Identify which cell holds the provided text, then report its [X, Y] central coordinate. 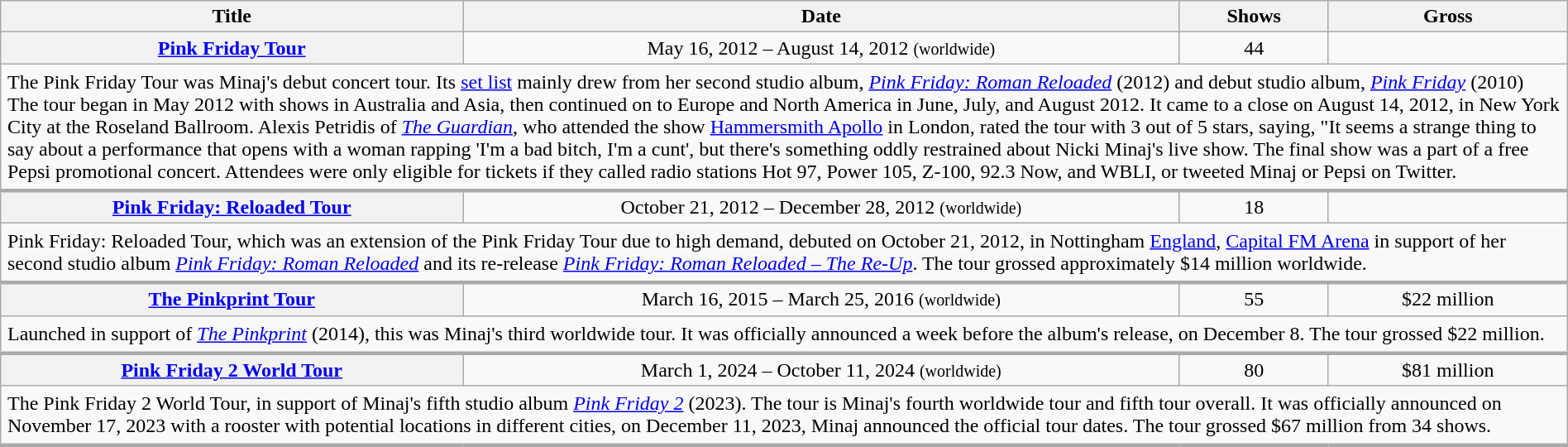
55 [1254, 299]
Pink Friday 2 World Tour [232, 369]
80 [1254, 369]
October 21, 2012 – December 28, 2012 (worldwide) [821, 207]
Pink Friday Tour [232, 48]
Title [232, 17]
Date [821, 17]
18 [1254, 207]
The Pinkprint Tour [232, 299]
$22 million [1447, 299]
44 [1254, 48]
March 1, 2024 – October 11, 2024 (worldwide) [821, 369]
Pink Friday: Reloaded Tour [232, 207]
March 16, 2015 – March 25, 2016 (worldwide) [821, 299]
Shows [1254, 17]
$81 million [1447, 369]
May 16, 2012 – August 14, 2012 (worldwide) [821, 48]
Gross [1447, 17]
